Locate the cell with the specified text and output its [x, y] center coordinate. 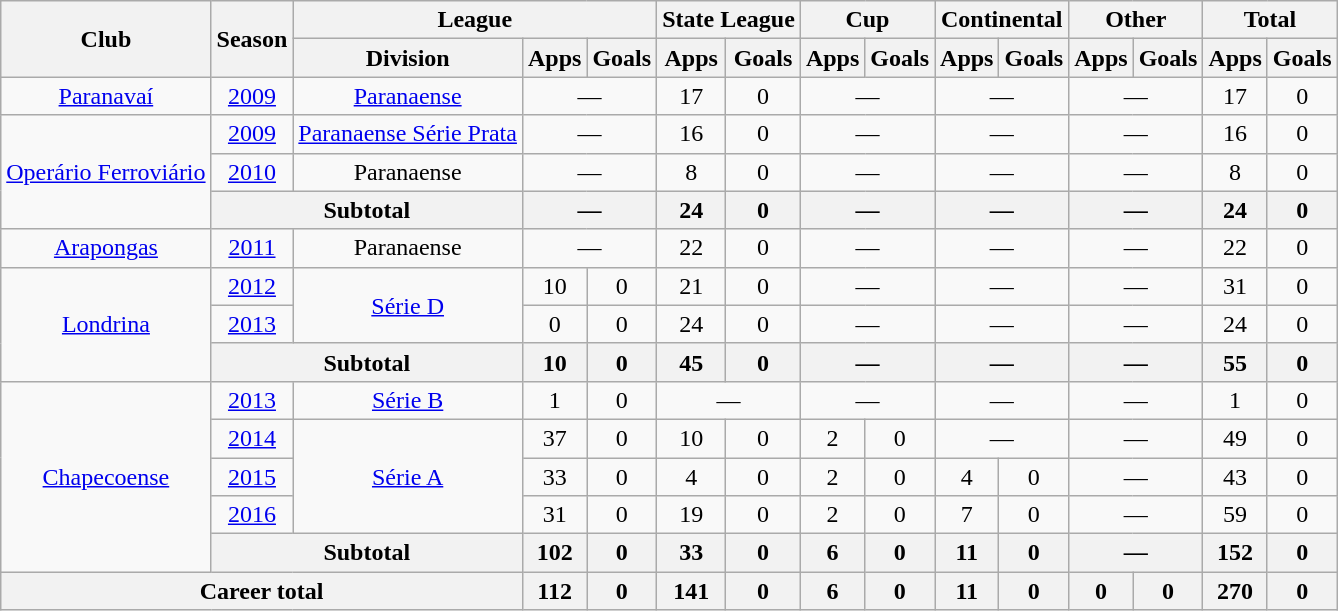
Chapecoense [106, 476]
49 [1235, 438]
43 [1235, 477]
2014 [252, 438]
270 [1235, 591]
Série B [408, 400]
2016 [252, 515]
League [475, 20]
37 [554, 438]
2012 [252, 286]
141 [692, 591]
Arapongas [106, 248]
Série A [408, 476]
Other [1136, 20]
Operário Ferroviário [106, 172]
2011 [252, 248]
152 [1235, 553]
59 [1235, 515]
Season [252, 39]
Career total [262, 591]
Paranavaí [106, 96]
Continental [1002, 20]
State League [729, 20]
Cup [867, 20]
112 [554, 591]
Total [1270, 20]
2015 [252, 477]
Londrina [106, 324]
55 [1235, 362]
19 [692, 515]
Série D [408, 305]
7 [967, 515]
102 [554, 553]
21 [692, 286]
Club [106, 39]
2010 [252, 172]
Division [408, 58]
45 [692, 362]
Paranaense Série Prata [408, 134]
